Detect which cell encompasses the target text, then output its [X, Y] center coordinate. 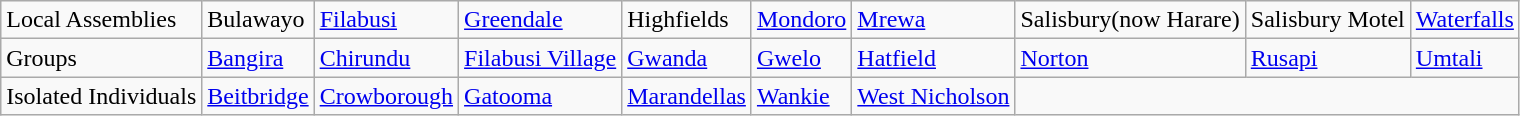
Salisbury(now Harare) [1130, 20]
Filabusi Village [540, 58]
Highfields [687, 20]
Gwanda [687, 58]
Bulawayo [258, 20]
Rusapi [1328, 58]
Mondoro [801, 20]
West Nicholson [934, 96]
Crowborough [386, 96]
Beitbridge [258, 96]
Groups [102, 58]
Gatooma [540, 96]
Mrewa [934, 20]
Isolated Individuals [102, 96]
Greendale [540, 20]
Chirundu [386, 58]
Norton [1130, 58]
Filabusi [386, 20]
Local Assemblies [102, 20]
Wankie [801, 96]
Gwelo [801, 58]
Waterfalls [1464, 20]
Salisbury Motel [1328, 20]
Bangira [258, 58]
Hatfield [934, 58]
Marandellas [687, 96]
Umtali [1464, 58]
